Locate the cell with the specified text and output its [x, y] center coordinate. 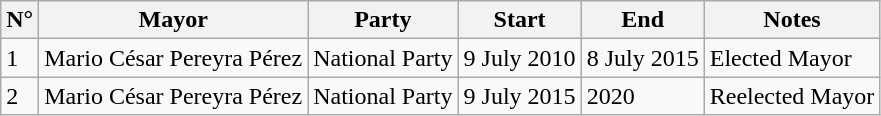
1 [20, 58]
Reelected Mayor [792, 96]
Party [383, 20]
2020 [642, 96]
2 [20, 96]
Elected Mayor [792, 58]
8 July 2015 [642, 58]
9 July 2015 [520, 96]
Start [520, 20]
9 July 2010 [520, 58]
N° [20, 20]
Mayor [174, 20]
Notes [792, 20]
End [642, 20]
